Search for the cell housing the specified text and yield its [x, y] center coordinate. 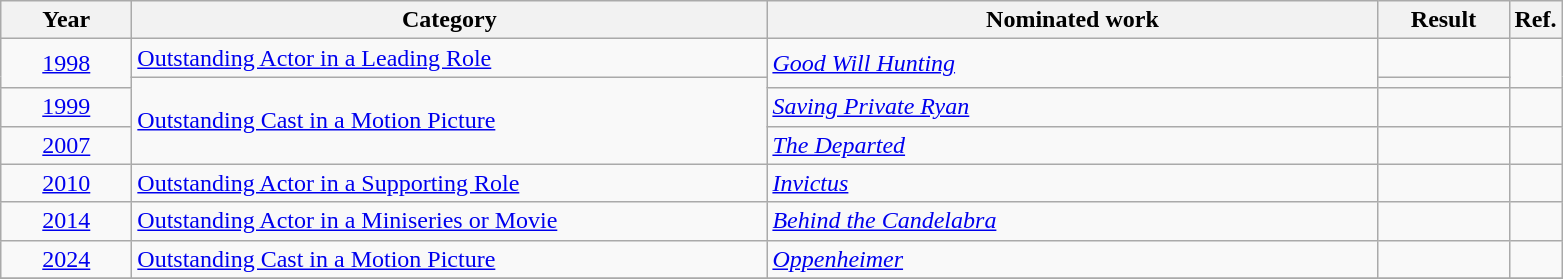
1999 [66, 107]
Outstanding Actor in a Supporting Role [450, 183]
Outstanding Actor in a Miniseries or Movie [450, 221]
Nominated work [1072, 20]
2024 [66, 259]
Invictus [1072, 183]
Good Will Hunting [1072, 64]
2007 [66, 145]
Saving Private Ryan [1072, 107]
Ref. [1536, 20]
2010 [66, 183]
Outstanding Actor in a Leading Role [450, 58]
The Departed [1072, 145]
1998 [66, 64]
Behind the Candelabra [1072, 221]
Year [66, 20]
Category [450, 20]
Oppenheimer [1072, 259]
2014 [66, 221]
Result [1444, 20]
